Return (X, Y) of the center of cell containing provided text 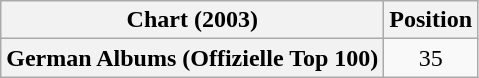
35 (431, 58)
German Albums (Offizielle Top 100) (192, 58)
Position (431, 20)
Chart (2003) (192, 20)
